Extract the [X, Y] coordinate from the center of the cell holding the provided text.  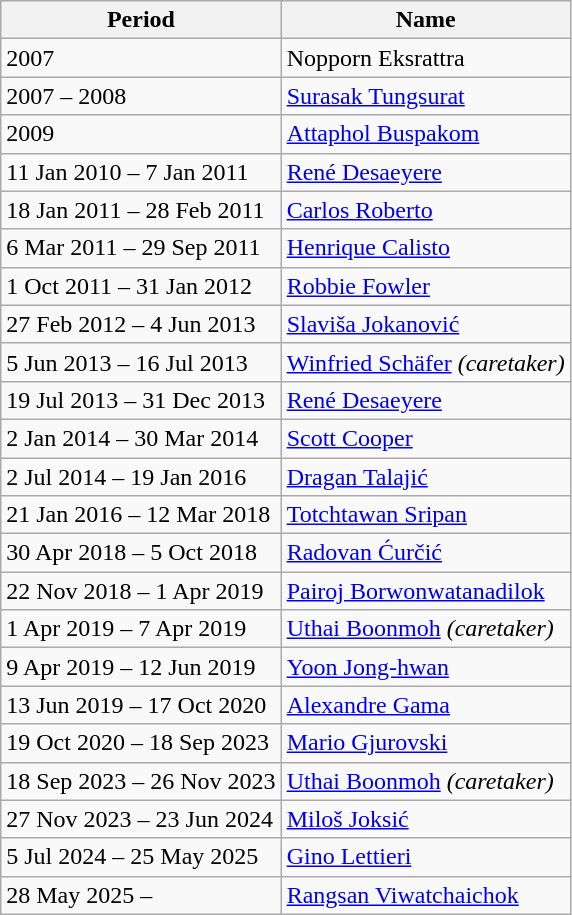
1 Oct 2011 – 31 Jan 2012 [141, 286]
Slaviša Jokanović [426, 324]
19 Oct 2020 – 18 Sep 2023 [141, 743]
19 Jul 2013 – 31 Dec 2013 [141, 400]
1 Apr 2019 – 7 Apr 2019 [141, 629]
27 Feb 2012 – 4 Jun 2013 [141, 324]
9 Apr 2019 – 12 Jun 2019 [141, 667]
28 May 2025 – [141, 895]
Period [141, 20]
Attaphol Buspakom [426, 134]
Scott Cooper [426, 438]
Robbie Fowler [426, 286]
Radovan Ćurčić [426, 553]
2007 [141, 58]
2 Jul 2014 – 19 Jan 2016 [141, 477]
2 Jan 2014 – 30 Mar 2014 [141, 438]
Miloš Joksić [426, 819]
5 Jun 2013 – 16 Jul 2013 [141, 362]
27 Nov 2023 – 23 Jun 2024 [141, 819]
Alexandre Gama [426, 705]
2007 – 2008 [141, 96]
18 Sep 2023 – 26 Nov 2023 [141, 781]
Gino Lettieri [426, 857]
6 Mar 2011 – 29 Sep 2011 [141, 248]
Yoon Jong-hwan [426, 667]
Rangsan Viwatchaichok [426, 895]
11 Jan 2010 – 7 Jan 2011 [141, 172]
2009 [141, 134]
Totchtawan Sripan [426, 515]
Carlos Roberto [426, 210]
Mario Gjurovski [426, 743]
22 Nov 2018 – 1 Apr 2019 [141, 591]
30 Apr 2018 – 5 Oct 2018 [141, 553]
18 Jan 2011 – 28 Feb 2011 [141, 210]
Nopporn Eksrattra [426, 58]
13 Jun 2019 – 17 Oct 2020 [141, 705]
Name [426, 20]
Surasak Tungsurat [426, 96]
5 Jul 2024 – 25 May 2025 [141, 857]
21 Jan 2016 – 12 Mar 2018 [141, 515]
Dragan Talajić [426, 477]
Winfried Schäfer (caretaker) [426, 362]
Henrique Calisto [426, 248]
Pairoj Borwonwatanadilok [426, 591]
